Find where the given text appears and provide that cell's center as (X, Y) coordinate. 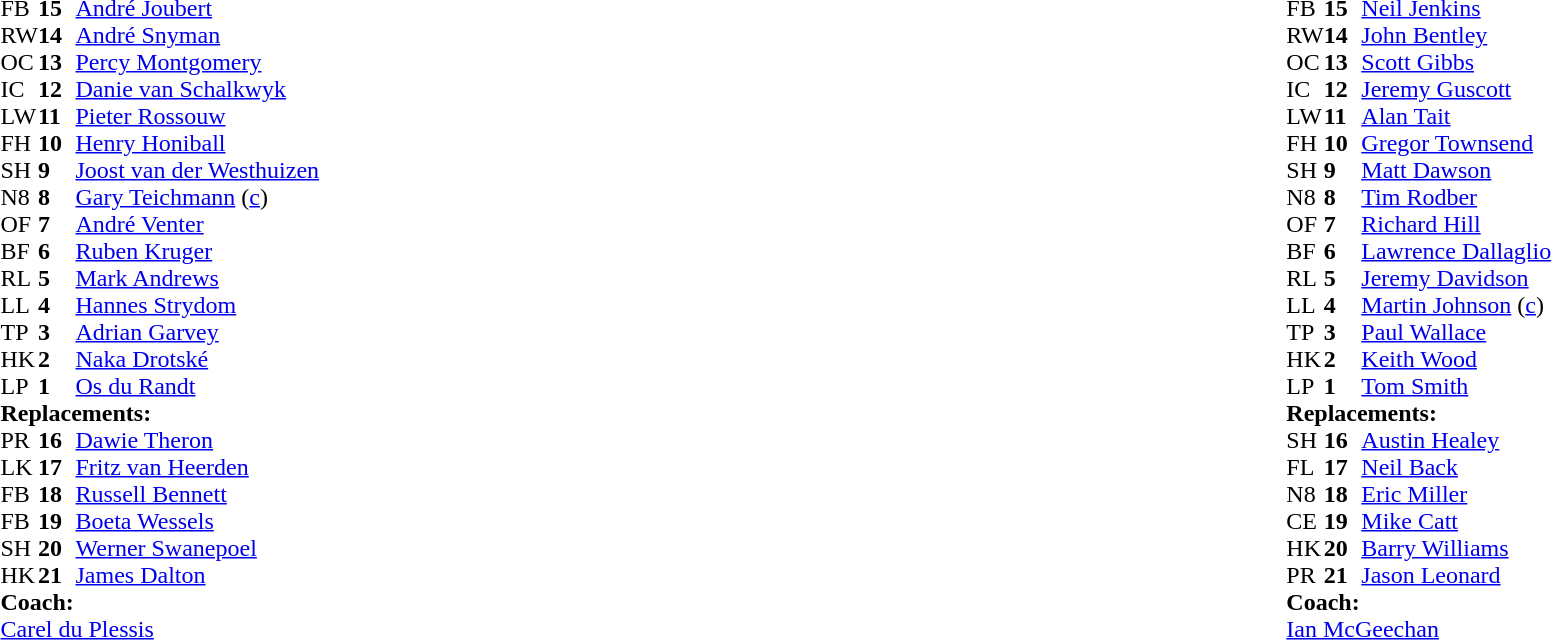
Austin Healey (1456, 440)
Keith Wood (1456, 360)
James Dalton (198, 576)
Os du Randt (198, 386)
Paul Wallace (1456, 332)
Boeta Wessels (198, 522)
Ruben Kruger (198, 252)
Neil Back (1456, 468)
Jeremy Davidson (1456, 278)
Mike Catt (1456, 522)
LK (19, 468)
Gregor Townsend (1456, 144)
Joost van der Westhuizen (198, 170)
John Bentley (1456, 36)
Russell Bennett (198, 494)
Lawrence Dallaglio (1456, 252)
Alan Tait (1456, 116)
Jeremy Guscott (1456, 90)
Jason Leonard (1456, 576)
Hannes Strydom (198, 306)
André Venter (198, 224)
Percy Montgomery (198, 62)
FL (1305, 468)
Werner Swanepoel (198, 548)
Danie van Schalkwyk (198, 90)
Tom Smith (1456, 386)
CE (1305, 522)
Matt Dawson (1456, 170)
Dawie Theron (198, 440)
Fritz van Heerden (198, 468)
Scott Gibbs (1456, 62)
Martin Johnson (c) (1456, 306)
Mark Andrews (198, 278)
Henry Honiball (198, 144)
Pieter Rossouw (198, 116)
Richard Hill (1456, 224)
Barry Williams (1456, 548)
Tim Rodber (1456, 198)
Eric Miller (1456, 494)
Gary Teichmann (c) (198, 198)
André Snyman (198, 36)
Adrian Garvey (198, 332)
Naka Drotské (198, 360)
